Scan for the cell matching the given text and deliver its [x, y] coordinate at center. 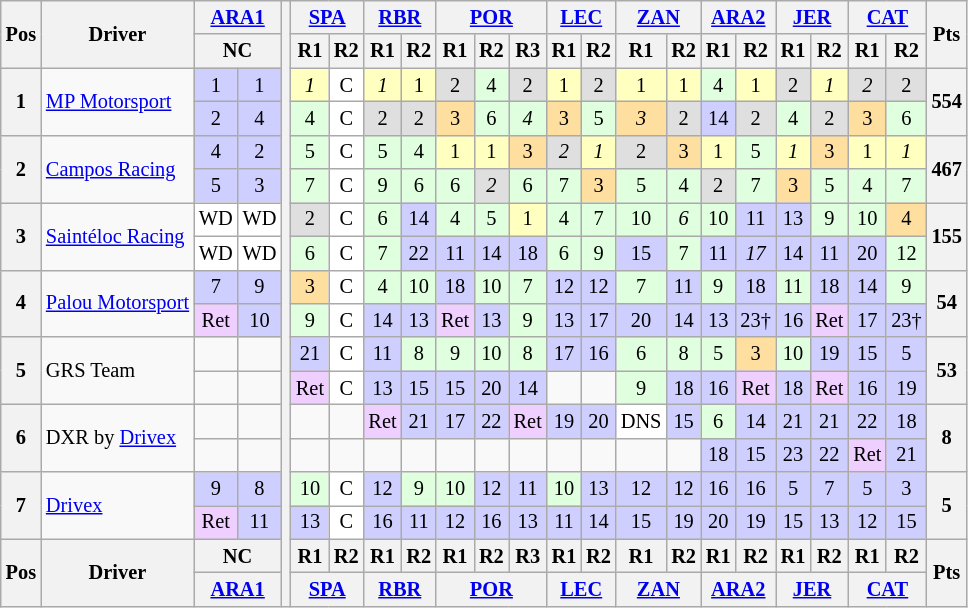
MP Motorsport [118, 102]
23 [794, 455]
GRS Team [118, 370]
Palou Motorsport [118, 304]
53 [947, 370]
54 [947, 304]
Drivex [118, 506]
467 [947, 168]
Campos Racing [118, 168]
155 [947, 236]
Saintéloc Racing [118, 236]
DNS [641, 421]
DXR by Drivex [118, 438]
554 [947, 102]
